Locate the cell with the specified text and output its (x, y) center coordinate. 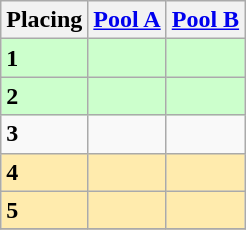
Placing (44, 20)
3 (44, 134)
5 (44, 210)
Pool A (127, 20)
2 (44, 96)
4 (44, 172)
1 (44, 58)
Pool B (205, 20)
